Locate the cell with the specified text and output its (x, y) center coordinate. 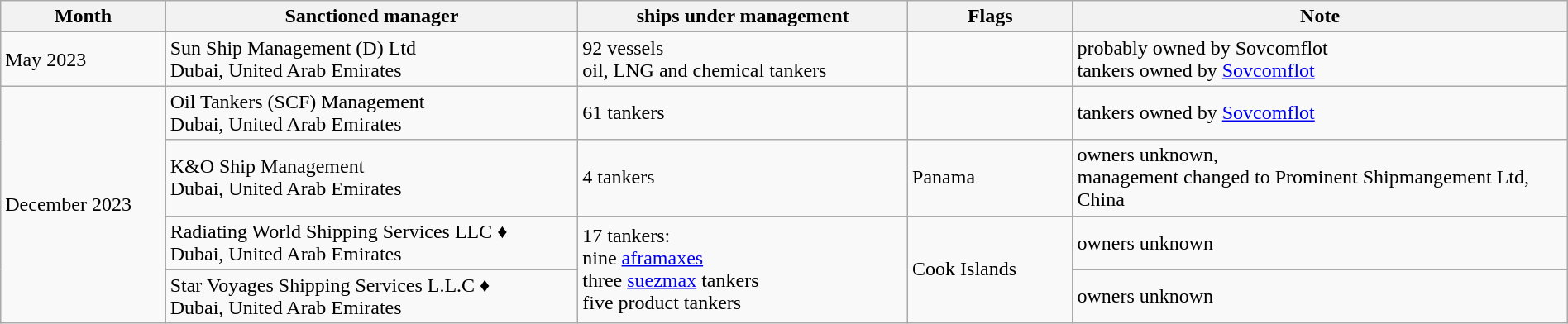
61 tankers (743, 112)
92 vessels oil, LNG and chemical tankers (743, 60)
May 2023 (83, 60)
Sun Ship Management (D) Ltd Dubai, United Arab Emirates (372, 60)
17 tankers: nine aframaxes three suezmax tankers five product tankers (743, 269)
Panama (991, 178)
Star Voyages Shipping Services L.L.C ♦ Dubai, United Arab Emirates (372, 296)
Oil Tankers (SCF) Management Dubai, United Arab Emirates (372, 112)
December 2023 (83, 205)
ships under management (743, 17)
Month (83, 17)
K&O Ship Management Dubai, United Arab Emirates (372, 178)
Cook Islands (991, 269)
4 tankers (743, 178)
tankers owned by Sovcomflot (1320, 112)
Note (1320, 17)
owners unknown, management changed to Prominent Shipmangement Ltd, China (1320, 178)
probably owned by Sovcomflot tankers owned by Sovcomflot (1320, 60)
Flags (991, 17)
Radiating World Shipping Services LLC ♦ Dubai, United Arab Emirates (372, 243)
Sanctioned manager (372, 17)
